Return the (x, y) coordinate for the center point of the cell that contains the specified text.  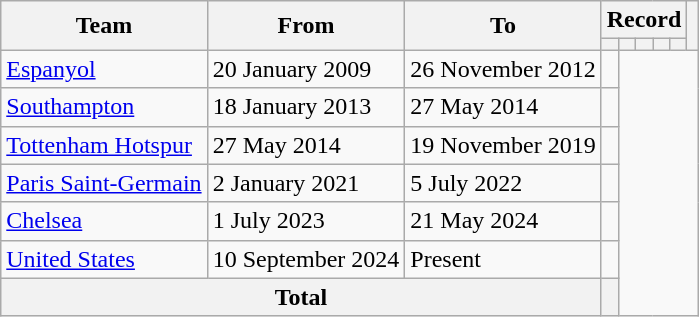
Espanyol (104, 69)
Team (104, 26)
Chelsea (104, 221)
18 January 2013 (306, 107)
1 July 2023 (306, 221)
Tottenham Hotspur (104, 145)
Record (644, 20)
Present (503, 259)
21 May 2024 (503, 221)
26 November 2012 (503, 69)
2 January 2021 (306, 183)
To (503, 26)
From (306, 26)
Paris Saint-Germain (104, 183)
20 January 2009 (306, 69)
5 July 2022 (503, 183)
Southampton (104, 107)
United States (104, 259)
19 November 2019 (503, 145)
Total (301, 297)
10 September 2024 (306, 259)
